Return the (x, y) coordinate for the center point of the cell that contains the specified text.  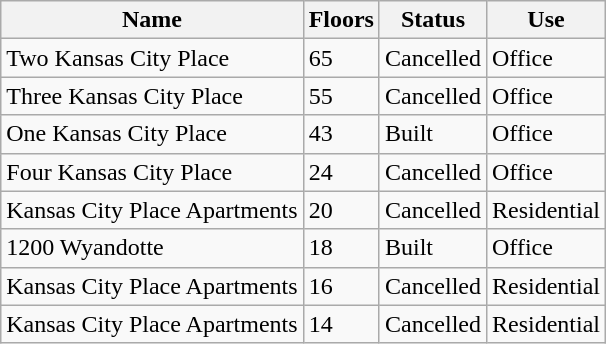
Status (432, 20)
Four Kansas City Place (152, 172)
16 (341, 286)
Name (152, 20)
18 (341, 248)
Two Kansas City Place (152, 58)
24 (341, 172)
One Kansas City Place (152, 134)
14 (341, 324)
20 (341, 210)
65 (341, 58)
1200 Wyandotte (152, 248)
Use (546, 20)
43 (341, 134)
Floors (341, 20)
Three Kansas City Place (152, 96)
55 (341, 96)
